From the cell containing the given text, extract its center point as [x, y] coordinate. 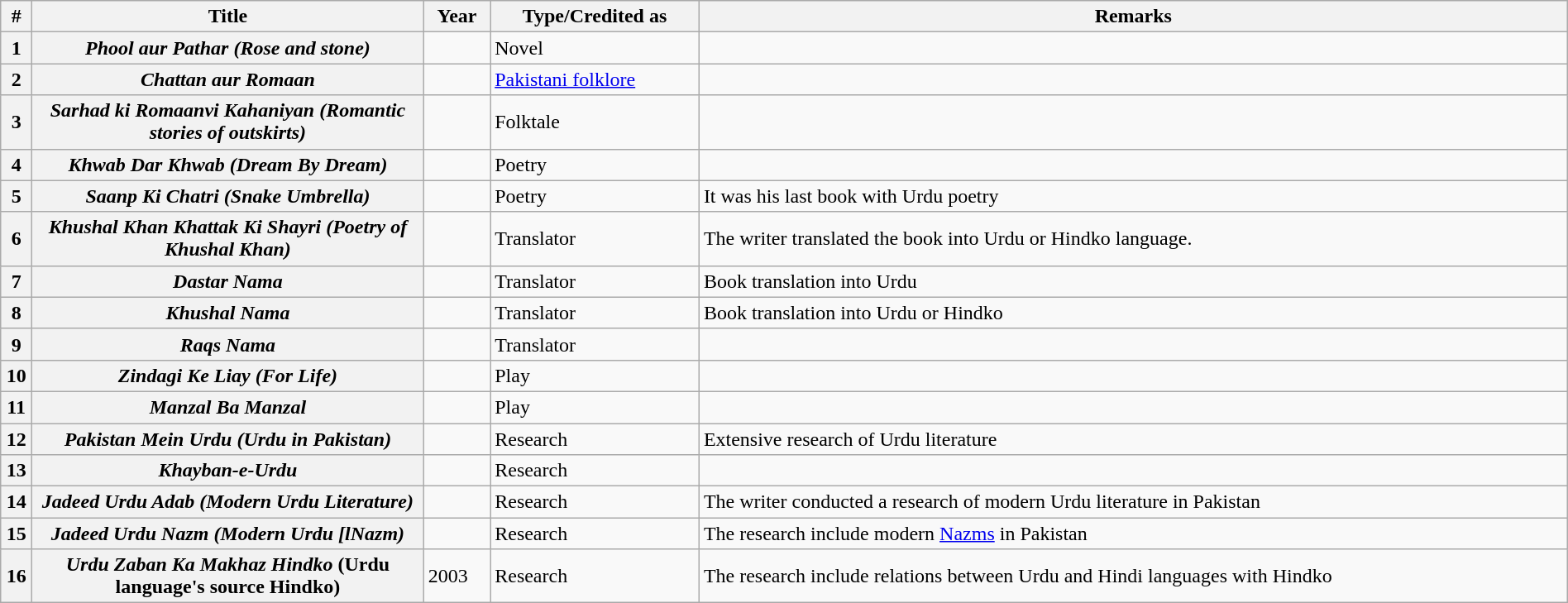
14 [17, 502]
Novel [595, 48]
Saanp Ki Chatri (Snake Umbrella) [228, 196]
Urdu Zaban Ka Makhaz Hindko (Urdu language's source Hindko) [228, 576]
Manzal Ba Manzal [228, 407]
8 [17, 313]
Year [457, 17]
Jadeed Urdu Nazm (Modern Urdu [lNazm) [228, 534]
Khwab Dar Khwab (Dream By Dream) [228, 165]
Book translation into Urdu [1133, 281]
13 [17, 471]
Jadeed Urdu Adab (Modern Urdu Literature) [228, 502]
The research include relations between Urdu and Hindi languages with Hindko [1133, 576]
16 [17, 576]
Raqs Nama [228, 344]
Khushal Khan Khattak Ki Shayri (Poetry of Khushal Khan) [228, 238]
6 [17, 238]
The writer conducted a research of modern Urdu literature in Pakistan [1133, 502]
10 [17, 376]
Remarks [1133, 17]
Book translation into Urdu or Hindko [1133, 313]
Pakistan Mein Urdu (Urdu in Pakistan) [228, 439]
4 [17, 165]
Title [228, 17]
Zindagi Ke Liay (For Life) [228, 376]
Khushal Nama [228, 313]
Dastar Nama [228, 281]
# [17, 17]
7 [17, 281]
Sarhad ki Romaanvi Kahaniyan (Romantic stories of outskirts) [228, 122]
The research include modern Nazms in Pakistan [1133, 534]
5 [17, 196]
Phool aur Pathar (Rose and stone) [228, 48]
Type/Credited as [595, 17]
3 [17, 122]
The writer translated the book into Urdu or Hindko language. [1133, 238]
Pakistani folklore [595, 79]
11 [17, 407]
It was his last book with Urdu poetry [1133, 196]
Khayban-e-Urdu [228, 471]
9 [17, 344]
2 [17, 79]
Folktale [595, 122]
12 [17, 439]
Chattan aur Romaan [228, 79]
1 [17, 48]
15 [17, 534]
Extensive research of Urdu literature [1133, 439]
2003 [457, 576]
